From the cell containing the given text, extract its center point as (X, Y) coordinate. 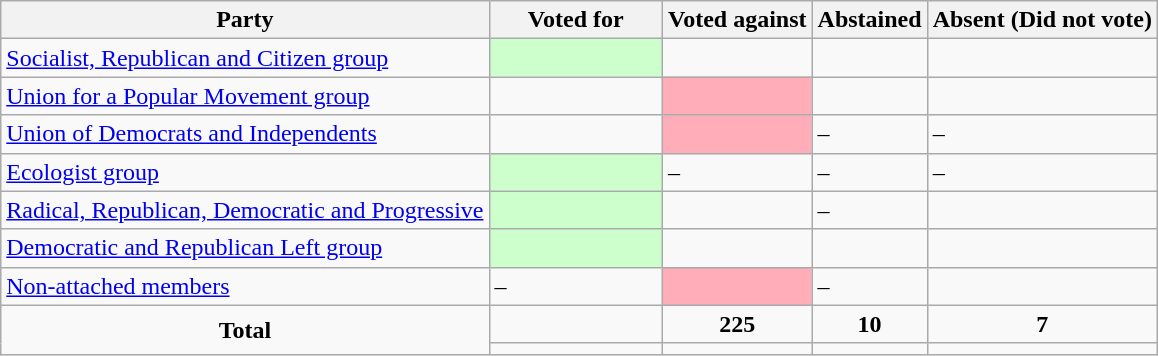
Socialist, Republican and Citizen group (245, 58)
Party (245, 20)
Voted for (576, 20)
Non-attached members (245, 286)
Union for a Popular Movement group (245, 96)
Voted against (738, 20)
7 (1042, 324)
Radical, Republican, Democratic and Progressive (245, 210)
Ecologist group (245, 172)
Democratic and Republican Left group (245, 248)
10 (870, 324)
Union of Democrats and Independents (245, 134)
Absent (Did not vote) (1042, 20)
Abstained (870, 20)
225 (738, 324)
Total (245, 330)
